Locate the cell with the specified text and output its [x, y] center coordinate. 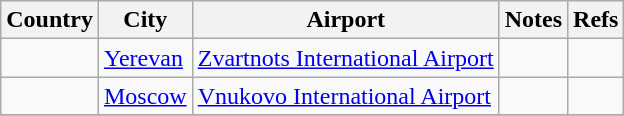
Yerevan [145, 58]
Country [50, 20]
Vnukovo International Airport [346, 96]
Airport [346, 20]
Refs [596, 20]
Moscow [145, 96]
Notes [533, 20]
City [145, 20]
Zvartnots International Airport [346, 58]
